Determine the [x, y] coordinate at the center of the cell enclosing the given text.  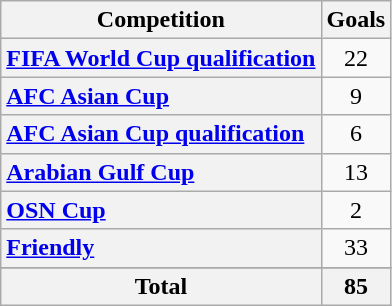
AFC Asian Cup [161, 96]
AFC Asian Cup qualification [161, 134]
13 [356, 172]
Goals [356, 20]
Friendly [161, 248]
Total [161, 286]
22 [356, 58]
85 [356, 286]
6 [356, 134]
2 [356, 210]
33 [356, 248]
FIFA World Cup qualification [161, 58]
Arabian Gulf Cup [161, 172]
9 [356, 96]
OSN Cup [161, 210]
Competition [161, 20]
